Determine the [X, Y] coordinate at the center of the cell enclosing the given text.  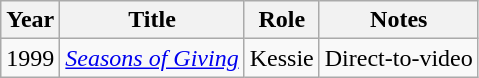
Title [152, 20]
Notes [398, 20]
Direct-to-video [398, 58]
Role [282, 20]
Kessie [282, 58]
Seasons of Giving [152, 58]
Year [30, 20]
1999 [30, 58]
